Determine the (x, y) coordinate at the center of the cell enclosing the given text.  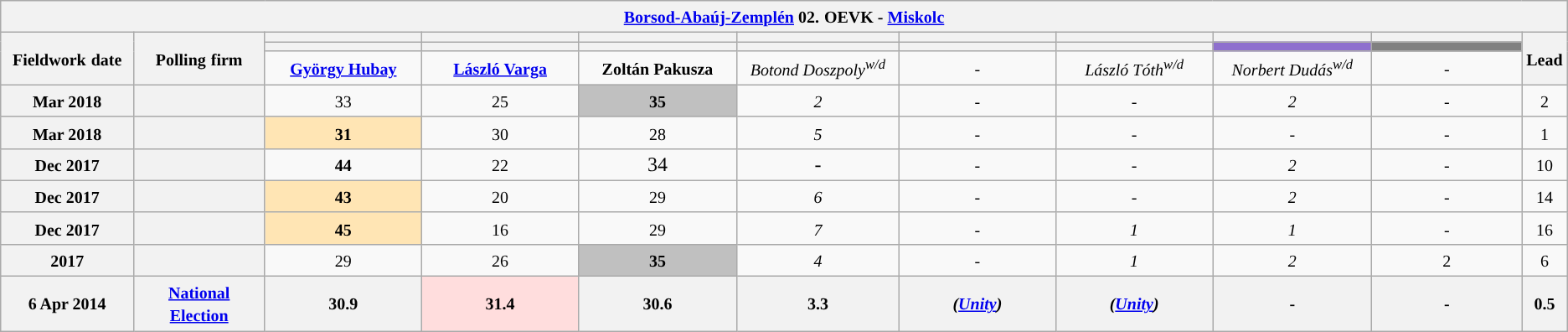
7 (818, 228)
László Tóthw/d (1134, 68)
2017 (67, 260)
31 (343, 132)
3.3 (818, 303)
László Varga (501, 68)
14 (1545, 196)
6 Apr 2014 (67, 303)
György Hubay (343, 68)
Lead (1545, 59)
34 (657, 164)
National Election (199, 303)
31.4 (501, 303)
45 (343, 228)
20 (501, 196)
Zoltán Pakusza (657, 68)
10 (1545, 164)
26 (501, 260)
28 (657, 132)
43 (343, 196)
25 (501, 101)
4 (818, 260)
5 (818, 132)
Borsod-Abaúj-Zemplén 02. OEVK - Miskolc (784, 17)
22 (501, 164)
30.6 (657, 303)
30.9 (343, 303)
30 (501, 132)
Norbert Dudásw/d (1292, 68)
44 (343, 164)
Fieldwork date (67, 59)
0.5 (1545, 303)
33 (343, 101)
Botond Doszpolyw/d (818, 68)
Polling firm (199, 59)
